Locate the cell with the specified text and output its (X, Y) center coordinate. 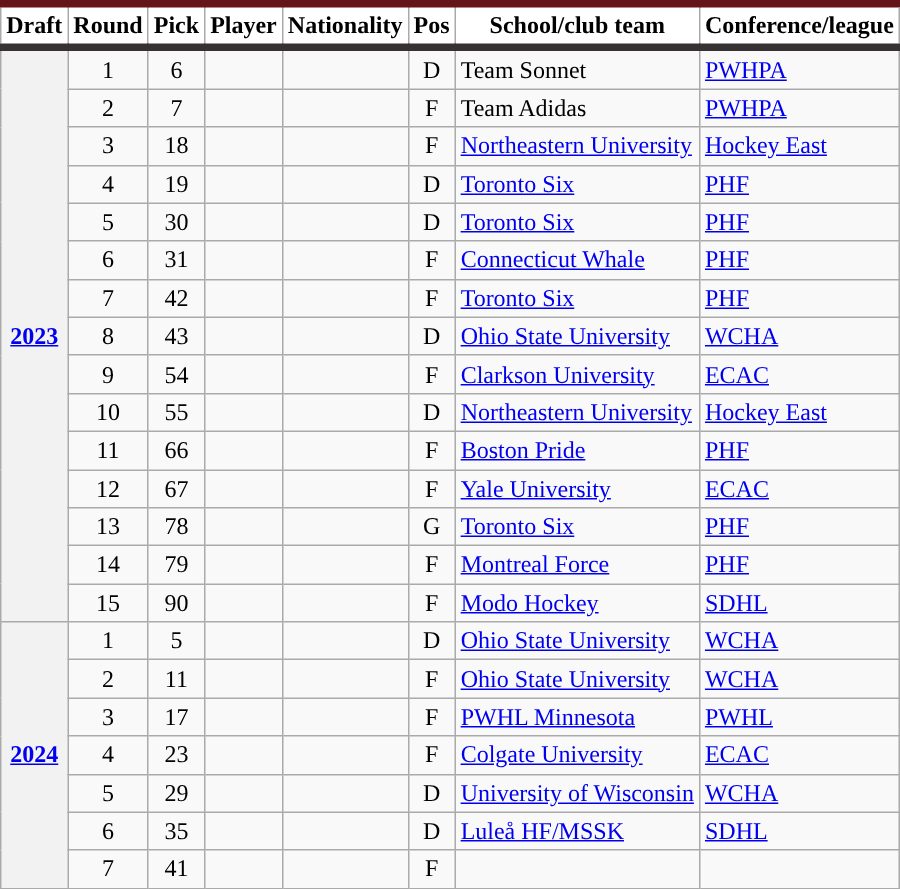
Pick (176, 26)
13 (108, 527)
12 (108, 489)
Pos (432, 26)
15 (108, 603)
Connecticut Whale (577, 260)
2024 (34, 755)
23 (176, 755)
Luleå HF/MSSK (577, 831)
10 (108, 412)
78 (176, 527)
90 (176, 603)
9 (108, 374)
University of Wisconsin (577, 793)
18 (176, 146)
Draft (34, 26)
14 (108, 565)
Montreal Force (577, 565)
35 (176, 831)
30 (176, 222)
Nationality (345, 26)
PWHL Minnesota (577, 717)
17 (176, 717)
67 (176, 489)
43 (176, 336)
Yale University (577, 489)
66 (176, 450)
54 (176, 374)
Boston Pride (577, 450)
Clarkson University (577, 374)
PWHL (799, 717)
Conference/league (799, 26)
2023 (34, 335)
Colgate University (577, 755)
79 (176, 565)
Team Adidas (577, 108)
41 (176, 869)
Team Sonnet (577, 68)
Player (244, 26)
31 (176, 260)
19 (176, 184)
School/club team (577, 26)
8 (108, 336)
Modo Hockey (577, 603)
G (432, 527)
Round (108, 26)
42 (176, 298)
55 (176, 412)
29 (176, 793)
